Determine the (X, Y) coordinate at the center of the cell enclosing the given text.  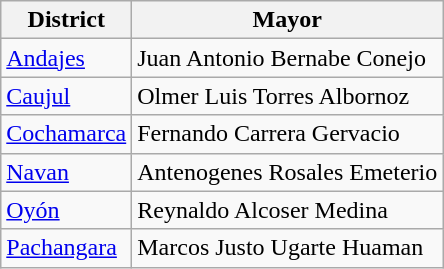
Oyón (66, 210)
Andajes (66, 58)
Caujul (66, 96)
Antenogenes Rosales Emeterio (288, 172)
Navan (66, 172)
Fernando Carrera Gervacio (288, 134)
Marcos Justo Ugarte Huaman (288, 248)
Juan Antonio Bernabe Conejo (288, 58)
Reynaldo Alcoser Medina (288, 210)
Mayor (288, 20)
District (66, 20)
Pachangara (66, 248)
Olmer Luis Torres Albornoz (288, 96)
Cochamarca (66, 134)
